Output the (x, y) coordinate of the center of the cell containing the given text.  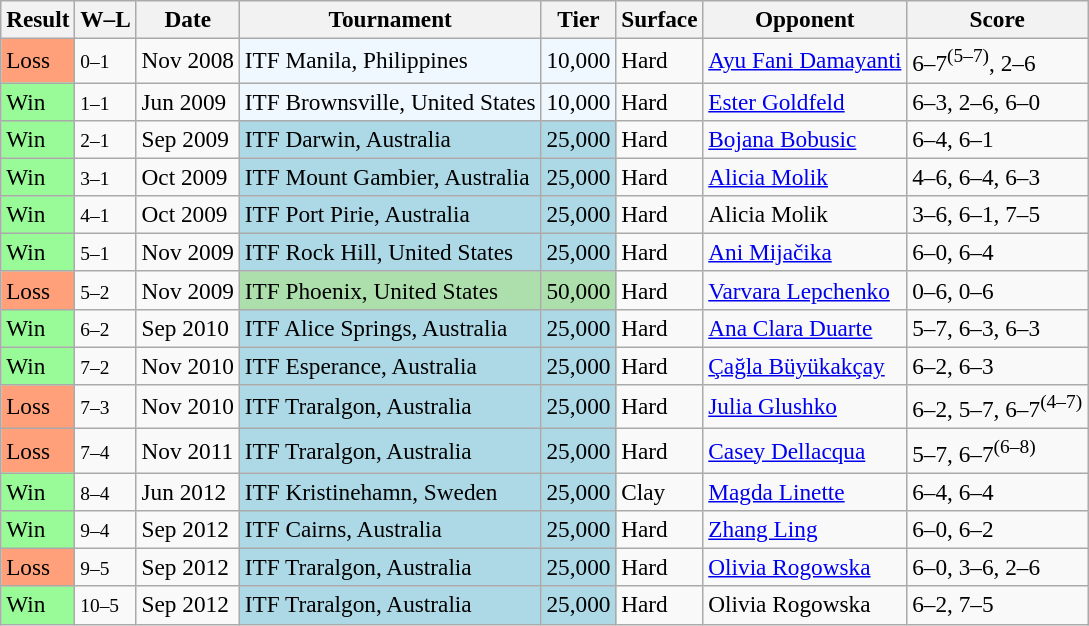
6–0, 6–4 (998, 252)
5–2 (106, 290)
Surface (660, 19)
7–3 (106, 406)
ITF Rock Hill, United States (390, 252)
6–0, 3–6, 2–6 (998, 567)
6–2 (106, 328)
Sep 2009 (188, 139)
1–1 (106, 101)
10–5 (106, 605)
Jun 2009 (188, 101)
9–4 (106, 529)
0–1 (106, 60)
Julia Glushko (805, 406)
Tier (578, 19)
ITF Darwin, Australia (390, 139)
8–4 (106, 491)
0–6, 0–6 (998, 290)
Ana Clara Duarte (805, 328)
ITF Mount Gambier, Australia (390, 177)
4–6, 6–4, 6–3 (998, 177)
Çağla Büyükakçay (805, 366)
ITF Manila, Philippines (390, 60)
Bojana Bobusic (805, 139)
4–1 (106, 214)
6–4, 6–1 (998, 139)
Result (38, 19)
Magda Linette (805, 491)
Nov 2011 (188, 450)
5–7, 6–3, 6–3 (998, 328)
Ester Goldfeld (805, 101)
Zhang Ling (805, 529)
Casey Dellacqua (805, 450)
6–7(5–7), 2–6 (998, 60)
ITF Cairns, Australia (390, 529)
Tournament (390, 19)
Date (188, 19)
2–1 (106, 139)
7–4 (106, 450)
50,000 (578, 290)
6–2, 7–5 (998, 605)
7–2 (106, 366)
Sep 2010 (188, 328)
6–2, 5–7, 6–7(4–7) (998, 406)
Jun 2012 (188, 491)
Opponent (805, 19)
6–2, 6–3 (998, 366)
Nov 2008 (188, 60)
Varvara Lepchenko (805, 290)
W–L (106, 19)
5–1 (106, 252)
ITF Kristinehamn, Sweden (390, 491)
3–1 (106, 177)
Ani Mijačika (805, 252)
Ayu Fani Damayanti (805, 60)
9–5 (106, 567)
5–7, 6–7(6–8) (998, 450)
6–4, 6–4 (998, 491)
ITF Port Pirie, Australia (390, 214)
ITF Esperance, Australia (390, 366)
ITF Brownsville, United States (390, 101)
Clay (660, 491)
Score (998, 19)
ITF Alice Springs, Australia (390, 328)
6–0, 6–2 (998, 529)
3–6, 6–1, 7–5 (998, 214)
ITF Phoenix, United States (390, 290)
6–3, 2–6, 6–0 (998, 101)
